For the text-containing cell, return its midpoint in [x, y] coordinate format. 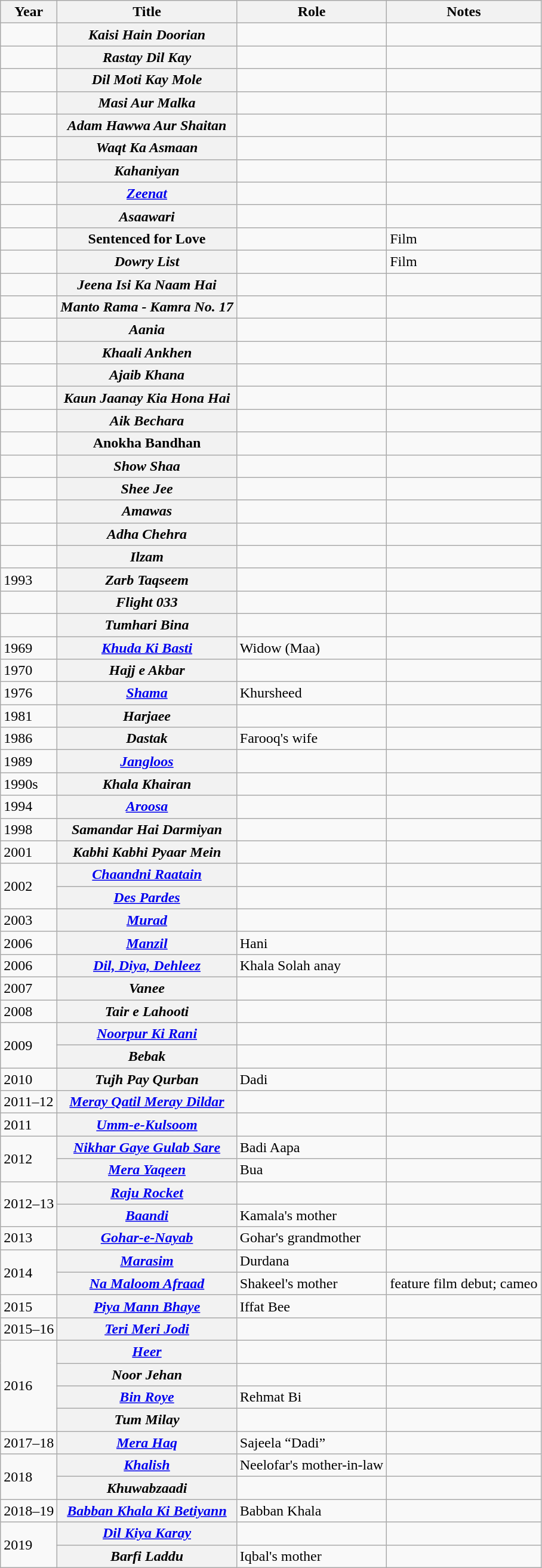
2018 [29, 1477]
Dil, Diya, Dehleez [147, 965]
Bin Roye [147, 1397]
1976 [29, 693]
Khursheed [312, 693]
Khaali Ankhen [147, 353]
Meray Qatil Meray Dildar [147, 1102]
Samandar Hai Darmiyan [147, 829]
Farooq's wife [312, 739]
2008 [29, 1011]
Dil Kiya Karay [147, 1533]
Babban Khala [312, 1511]
Widow (Maa) [312, 647]
Tum Milay [147, 1420]
Aik Bechara [147, 421]
Harjaee [147, 716]
Khuda Ki Basti [147, 647]
Badi Aapa [312, 1147]
2018–19 [29, 1511]
2007 [29, 988]
2019 [29, 1545]
1998 [29, 829]
feature film debut; cameo [464, 1283]
Year [29, 12]
Tujh Pay Qurban [147, 1079]
Khalish [147, 1465]
Umm-e-Kulsoom [147, 1125]
Tair e Lahooti [147, 1011]
2002 [29, 886]
Dowry List [147, 261]
2010 [29, 1079]
2014 [29, 1272]
Teri Meri Jodi [147, 1329]
1990s [29, 784]
Iffat Bee [312, 1306]
1981 [29, 716]
Jangloos [147, 761]
Chaandni Raatain [147, 875]
Kaun Jaanay Kia Hona Hai [147, 398]
1969 [29, 647]
2009 [29, 1045]
Amawas [147, 511]
Gohar-e-Nayab [147, 1238]
Gohar's grandmother [312, 1238]
Khala Khairan [147, 784]
Neelofar's mother-in-law [312, 1465]
2011–12 [29, 1102]
1986 [29, 739]
Waqt Ka Asmaan [147, 148]
Dastak [147, 739]
Tumhari Bina [147, 625]
1970 [29, 671]
Manto Rama - Kamra No. 17 [147, 307]
Show Shaa [147, 466]
Aania [147, 330]
2003 [29, 920]
Anokha Bandhan [147, 443]
Dadi [312, 1079]
Aroosa [147, 807]
Hajj e Akbar [147, 671]
Kaisi Hain Doorian [147, 35]
Noorpur Ki Rani [147, 1034]
Adha Chehra [147, 534]
Bua [312, 1170]
Kabhi Kabhi Pyaar Mein [147, 852]
Des Pardes [147, 897]
Kamala's mother [312, 1215]
Dil Moti Kay Mole [147, 80]
Title [147, 12]
Babban Khala Ki Betiyann [147, 1511]
Khuwabzaadi [147, 1488]
2011 [29, 1125]
Rastay Dil Kay [147, 57]
2017–18 [29, 1443]
Iqbal's mother [312, 1556]
Hani [312, 943]
Vanee [147, 988]
Baandi [147, 1215]
2015 [29, 1306]
Khala Solah anay [312, 965]
1994 [29, 807]
Heer [147, 1351]
Piya Mann Bhaye [147, 1306]
Raju Rocket [147, 1193]
Sentenced for Love [147, 239]
Mera Yaqeen [147, 1170]
Adam Hawwa Aur Shaitan [147, 125]
Murad [147, 920]
Bebak [147, 1057]
Shakeel's mother [312, 1283]
Asaawari [147, 216]
Shama [147, 693]
Barfi Laddu [147, 1556]
Manzil [147, 943]
Notes [464, 12]
Ilzam [147, 557]
Noor Jehan [147, 1374]
Flight 033 [147, 602]
Role [312, 12]
Jeena Isi Ka Naam Hai [147, 285]
2013 [29, 1238]
2012–13 [29, 1204]
Nikhar Gaye Gulab Sare [147, 1147]
Masi Aur Malka [147, 103]
Marasim [147, 1261]
Zarb Taqseem [147, 579]
2001 [29, 852]
Shee Jee [147, 489]
Mera Haq [147, 1443]
Sajeela “Dadi” [312, 1443]
Ajaib Khana [147, 375]
2016 [29, 1385]
Kahaniyan [147, 171]
Rehmat Bi [312, 1397]
1989 [29, 761]
2015–16 [29, 1329]
Durdana [312, 1261]
2012 [29, 1159]
1993 [29, 579]
Na Maloom Afraad [147, 1283]
Zeenat [147, 193]
